Output the [x, y] coordinate of the center of the cell containing the given text.  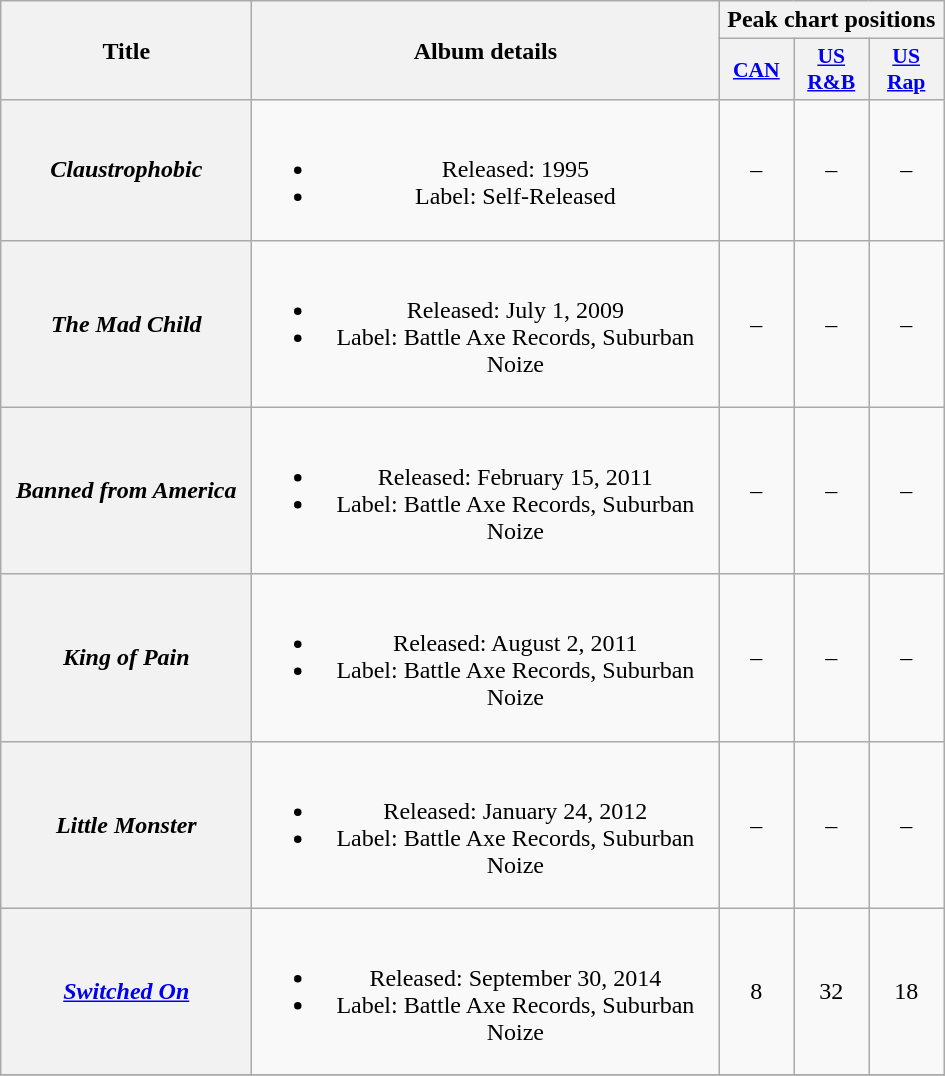
Released: September 30, 2014Label: Battle Axe Records, Suburban Noize [486, 992]
King of Pain [126, 658]
US R&B [832, 70]
18 [906, 992]
Released: 1995Label: Self-Released [486, 170]
32 [832, 992]
Peak chart positions [832, 20]
8 [756, 992]
Released: August 2, 2011Label: Battle Axe Records, Suburban Noize [486, 658]
Released: July 1, 2009Label: Battle Axe Records, Suburban Noize [486, 324]
Claustrophobic [126, 170]
Switched On [126, 992]
CAN [756, 70]
Title [126, 50]
The Mad Child [126, 324]
Released: January 24, 2012Label: Battle Axe Records, Suburban Noize [486, 824]
Released: February 15, 2011Label: Battle Axe Records, Suburban Noize [486, 490]
Little Monster [126, 824]
Banned from America [126, 490]
USRap [906, 70]
Album details [486, 50]
